Return the (X, Y) coordinate for the center point of the cell that contains the specified text.  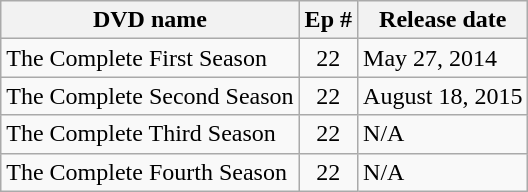
The Complete Third Season (150, 134)
The Complete First Season (150, 58)
The Complete Fourth Season (150, 172)
Release date (443, 20)
May 27, 2014 (443, 58)
The Complete Second Season (150, 96)
August 18, 2015 (443, 96)
DVD name (150, 20)
Ep # (328, 20)
